For the text-containing cell, return its midpoint in [x, y] coordinate format. 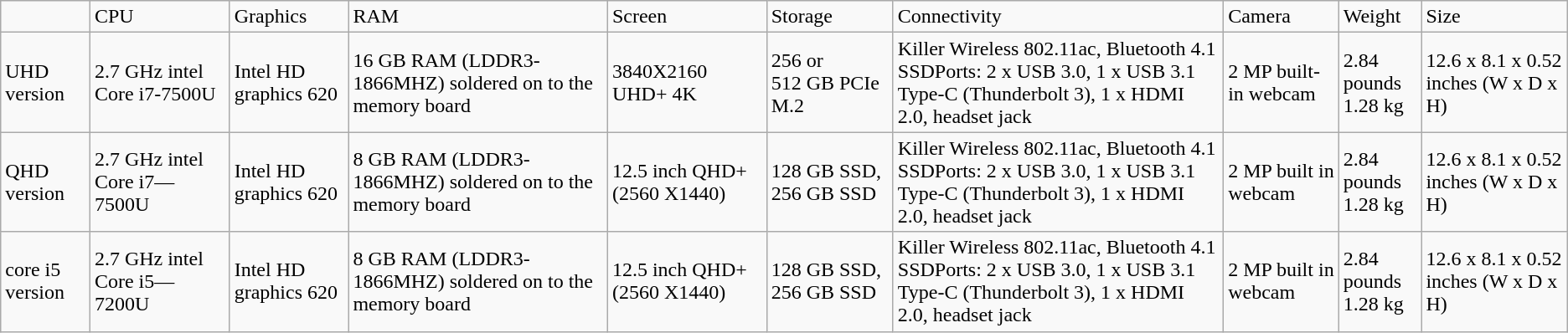
Size [1494, 17]
2.7 GHz intel Core i7—7500U [159, 182]
Storage [829, 17]
2.7 GHz intel Core i5—7200U [159, 281]
2.7 GHz intel Core i7-7500U [159, 82]
256 or 512 GB PCIe M.2 [829, 82]
Weight [1380, 17]
3840X2160 UHD+ 4K [687, 82]
RAM [478, 17]
QHD version [45, 182]
Connectivity [1058, 17]
core i5 version [45, 281]
Screen [687, 17]
2 MP built-in webcam [1282, 82]
CPU [159, 17]
Graphics [289, 17]
UHD version [45, 82]
16 GB RAM (LDDR3-1866MHZ) soldered on to the memory board [478, 82]
Camera [1282, 17]
